Output the [X, Y] coordinate of the center of the cell containing the given text.  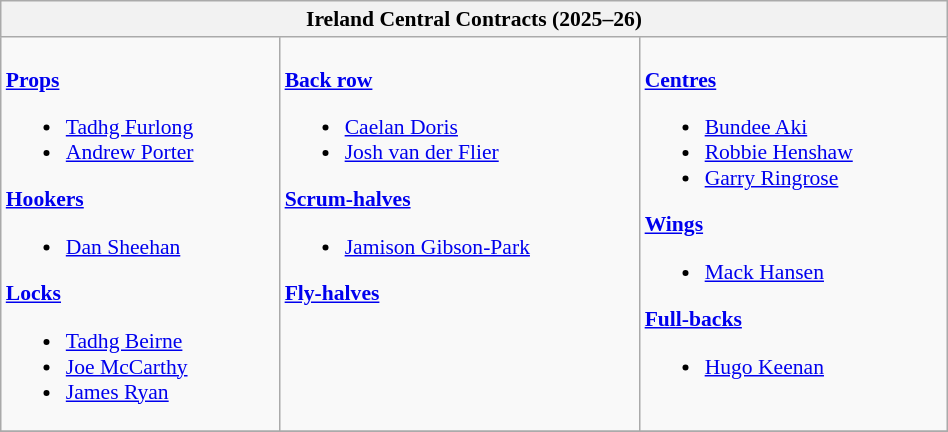
PropsTadhg FurlongAndrew PorterHookersDan SheehanLocksTadhg BeirneJoe McCarthyJames Ryan [140, 234]
CentresBundee AkiRobbie HenshawGarry RingroseWingsMack HansenFull-backsHugo Keenan [794, 234]
Back rowCaelan DorisJosh van der FlierScrum-halvesJamison Gibson-ParkFly-halves [460, 234]
Ireland Central Contracts (2025–26) [474, 19]
